Identify which cell holds the provided text, then report its (X, Y) central coordinate. 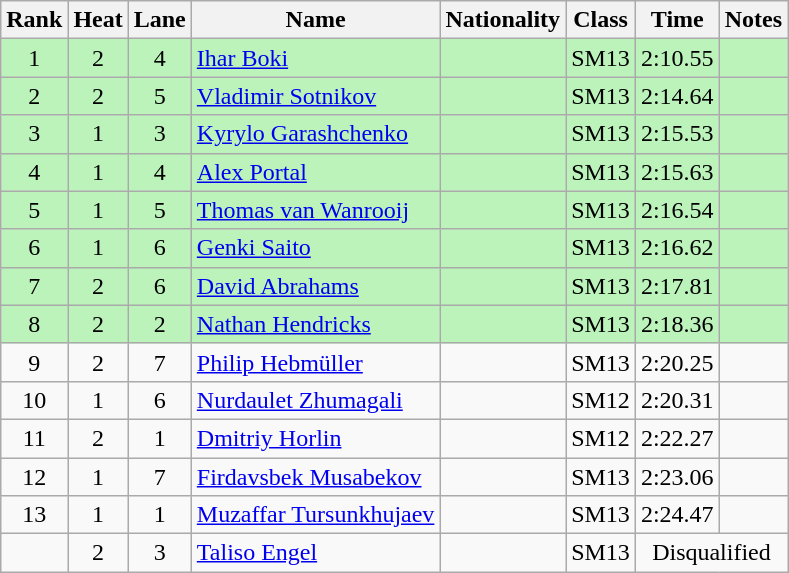
2:17.81 (677, 286)
Firdavsbek Musabekov (316, 477)
Notes (753, 20)
Vladimir Sotnikov (316, 96)
2:16.54 (677, 210)
Class (601, 20)
Lane (160, 20)
2:15.53 (677, 134)
9 (34, 362)
8 (34, 324)
Name (316, 20)
2:14.64 (677, 96)
2:10.55 (677, 58)
Kyrylo Garashchenko (316, 134)
Taliso Engel (316, 553)
Philip Hebmüller (316, 362)
Time (677, 20)
11 (34, 438)
2:15.63 (677, 172)
Rank (34, 20)
2:20.31 (677, 400)
Thomas van Wanrooij (316, 210)
2:18.36 (677, 324)
2:24.47 (677, 515)
David Abrahams (316, 286)
Nurdaulet Zhumagali (316, 400)
Genki Saito (316, 248)
Alex Portal (316, 172)
Nathan Hendricks (316, 324)
Dmitriy Horlin (316, 438)
2:22.27 (677, 438)
10 (34, 400)
Disqualified (711, 553)
Ihar Boki (316, 58)
2:20.25 (677, 362)
Nationality (503, 20)
Muzaffar Tursunkhujaev (316, 515)
12 (34, 477)
Heat (98, 20)
2:23.06 (677, 477)
2:16.62 (677, 248)
13 (34, 515)
